Search for the cell housing the specified text and yield its [x, y] center coordinate. 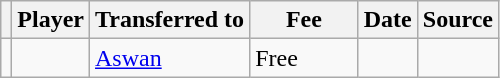
Free [304, 58]
Fee [304, 20]
Aswan [170, 58]
Source [458, 20]
Player [51, 20]
Transferred to [170, 20]
Date [388, 20]
